From the cell containing the given text, extract its center point as (X, Y) coordinate. 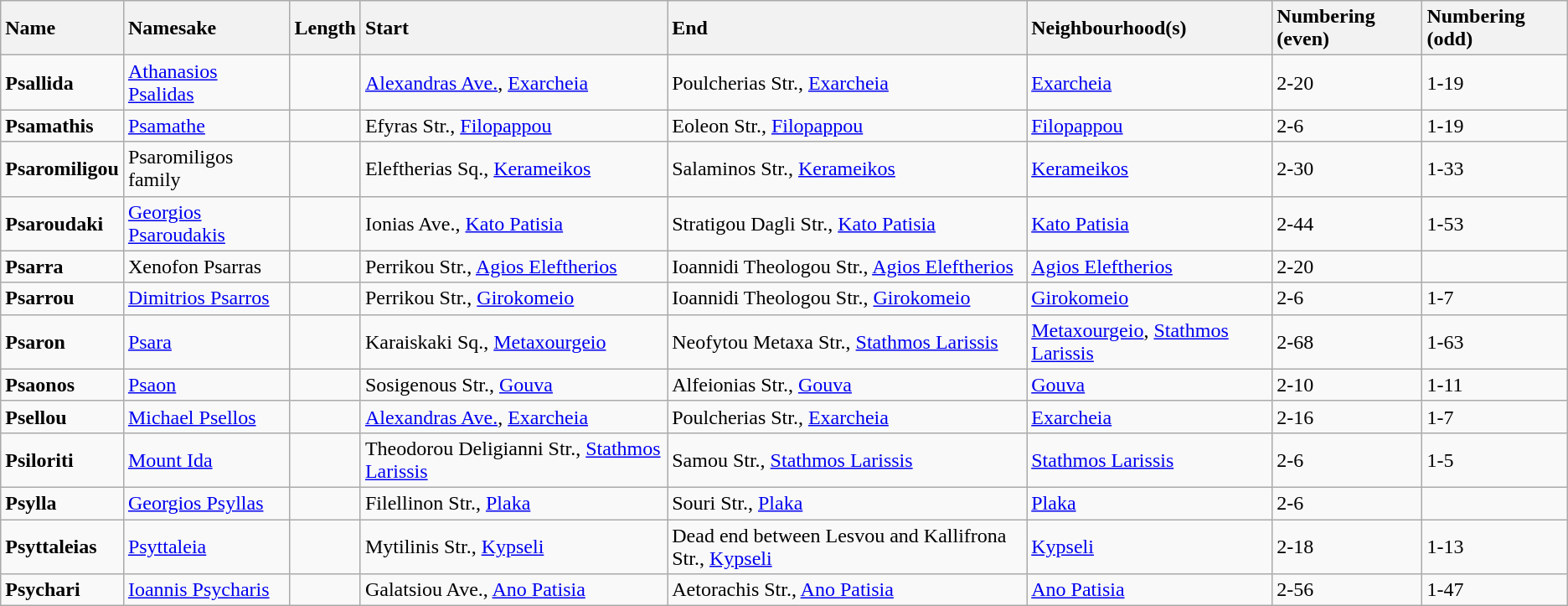
Athanasios Psalidas (206, 82)
Psallida (62, 82)
Filopappou (1149, 126)
Alfeionias Str., Gouva (848, 385)
Girokomeio (1149, 298)
Psamathis (62, 126)
Psylla (62, 503)
Psiloriti (62, 459)
Samou Str., Stathmos Larissis (848, 459)
2-16 (1347, 417)
Mount Ida (206, 459)
Kypseli (1149, 546)
Theodorou Deligianni Str., Stathmos Larissis (513, 459)
Neofytou Metaxa Str., Stathmos Larissis (848, 342)
Psychari (62, 590)
2-10 (1347, 385)
Efyras Str., Filopappou (513, 126)
Psaonos (62, 385)
Psyttaleia (206, 546)
Ioannidi Theologou Str., Agios Eleftherios (848, 267)
Psaroudaki (62, 223)
Perrikou Str., Agios Eleftherios (513, 267)
Sosigenous Str., Gouva (513, 385)
Psaron (62, 342)
Psarrou (62, 298)
1-53 (1494, 223)
Psamathe (206, 126)
1-11 (1494, 385)
Plaka (1149, 503)
Xenofon Psarras (206, 267)
Dimitrios Psarros (206, 298)
Numbering (even) (1347, 28)
Dead end between Lesvou and Kallifrona Str., Kypseli (848, 546)
Psara (206, 342)
1-5 (1494, 459)
Michael Psellos (206, 417)
Neighbourhood(s) (1149, 28)
Ioannidi Theologou Str., Girokomeio (848, 298)
2-44 (1347, 223)
Souri Str., Plaka (848, 503)
Psellou (62, 417)
2-18 (1347, 546)
Length (325, 28)
Numbering (odd) (1494, 28)
Gouva (1149, 385)
Perrikou Str., Girokomeio (513, 298)
1-13 (1494, 546)
Galatsiou Ave., Ano Patisia (513, 590)
End (848, 28)
Psarra (62, 267)
Ano Patisia (1149, 590)
Psaon (206, 385)
Georgios Psaroudakis (206, 223)
Eoleon Str., Filopappou (848, 126)
Metaxourgeio, Stathmos Larissis (1149, 342)
Namesake (206, 28)
1-47 (1494, 590)
Psaromiligos family (206, 169)
1-33 (1494, 169)
Salaminos Str., Kerameikos (848, 169)
Filellinon Str., Plaka (513, 503)
Stratigou Dagli Str., Kato Patisia (848, 223)
Psyttaleias (62, 546)
Karaiskaki Sq., Metaxourgeio (513, 342)
2-68 (1347, 342)
Georgios Psyllas (206, 503)
Mytilinis Str., Kypseli (513, 546)
1-63 (1494, 342)
Ionias Ave., Kato Patisia (513, 223)
2-56 (1347, 590)
Psaromiligou (62, 169)
Stathmos Larissis (1149, 459)
2-30 (1347, 169)
Name (62, 28)
Eleftherias Sq., Kerameikos (513, 169)
Kerameikos (1149, 169)
Start (513, 28)
Kato Patisia (1149, 223)
Aetorachis Str., Ano Patisia (848, 590)
Ioannis Psycharis (206, 590)
Agios Eleftherios (1149, 267)
